Scan for the cell matching the given text and deliver its [x, y] coordinate at center. 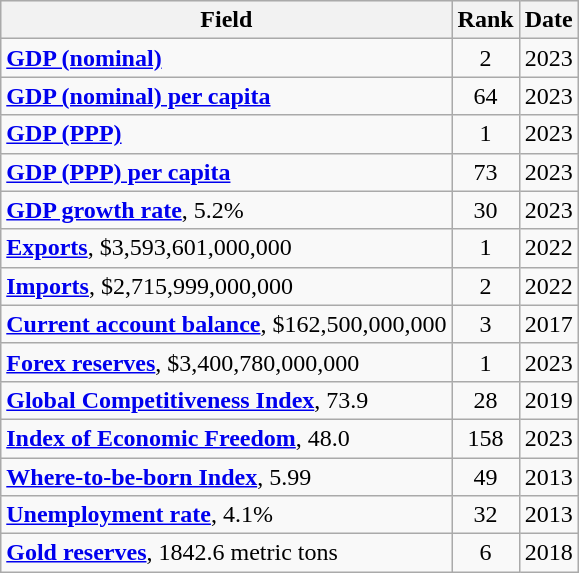
2018 [548, 553]
32 [486, 515]
Unemployment rate, 4.1% [226, 515]
Current account balance, $162,500,000,000 [226, 324]
30 [486, 210]
73 [486, 172]
64 [486, 96]
GDP (nominal) per capita [226, 96]
2017 [548, 324]
Forex reserves, $3,400,780,000,000 [226, 362]
49 [486, 477]
Imports, $2,715,999,000,000 [226, 286]
3 [486, 324]
Gold reserves, 1842.6 metric tons [226, 553]
28 [486, 400]
Global Competitiveness Index, 73.9 [226, 400]
Index of Economic Freedom, 48.0 [226, 438]
Field [226, 20]
Rank [486, 20]
GDP (nominal) [226, 58]
6 [486, 553]
GDP (PPP) per capita [226, 172]
Where-to-be-born Index, 5.99 [226, 477]
GDP (PPP) [226, 134]
158 [486, 438]
2019 [548, 400]
Exports, $3,593,601,000,000 [226, 248]
GDP growth rate, 5.2% [226, 210]
Date [548, 20]
